Capture the cell that displays the provided text and extract its [X, Y] central coordinate. 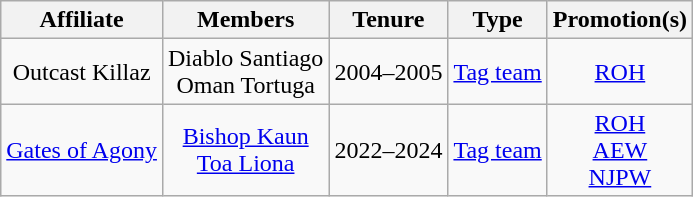
ROH [620, 72]
Diablo SantiagoOman Tortuga [245, 72]
2004–2005 [388, 72]
Promotion(s) [620, 20]
Gates of Agony [82, 150]
Tenure [388, 20]
Type [498, 20]
ROHAEWNJPW [620, 150]
Bishop KaunToa Liona [245, 150]
Affiliate [82, 20]
Outcast Killaz [82, 72]
Members [245, 20]
2022–2024 [388, 150]
